For the text-containing cell, return its midpoint in [X, Y] coordinate format. 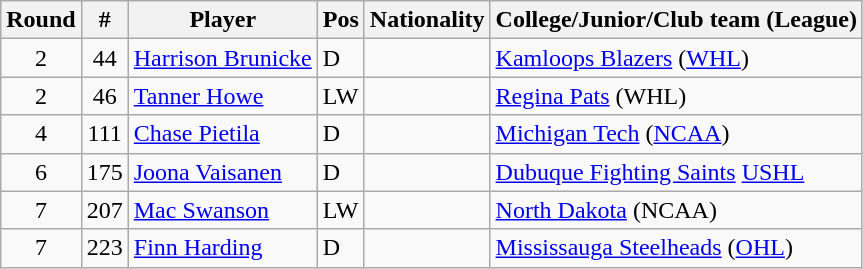
46 [104, 96]
Michigan Tech (NCAA) [676, 134]
4 [41, 134]
44 [104, 58]
6 [41, 172]
Round [41, 20]
Nationality [427, 20]
Dubuque Fighting Saints USHL [676, 172]
Mississauga Steelheads (OHL) [676, 248]
Kamloops Blazers (WHL) [676, 58]
Player [222, 20]
Mac Swanson [222, 210]
Joona Vaisanen [222, 172]
North Dakota (NCAA) [676, 210]
Regina Pats (WHL) [676, 96]
Tanner Howe [222, 96]
# [104, 20]
223 [104, 248]
207 [104, 210]
Harrison Brunicke [222, 58]
Finn Harding [222, 248]
175 [104, 172]
111 [104, 134]
Pos [340, 20]
College/Junior/Club team (League) [676, 20]
Chase Pietila [222, 134]
